Return (X, Y) of the center of cell containing provided text 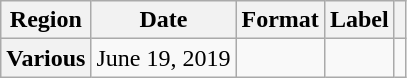
June 19, 2019 (164, 58)
Format (280, 20)
Region (46, 20)
Various (46, 58)
Label (359, 20)
Date (164, 20)
